Search for the cell housing the specified text and yield its [X, Y] center coordinate. 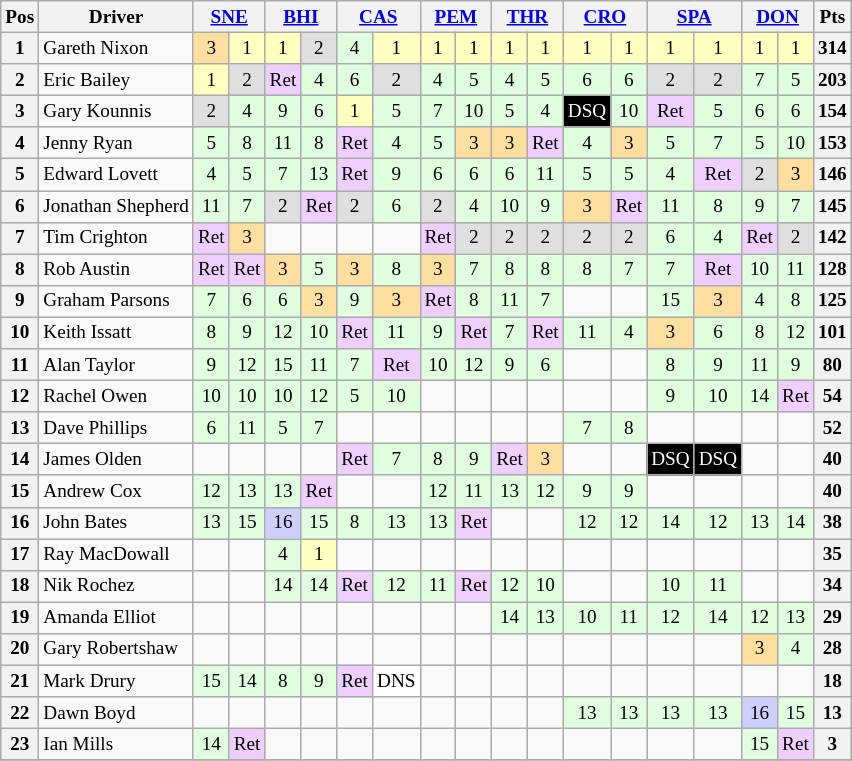
80 [832, 365]
146 [832, 175]
Rob Austin [116, 270]
Dave Phillips [116, 428]
17 [20, 554]
314 [832, 48]
Ian Mills [116, 744]
142 [832, 238]
DNS [396, 681]
CRO [604, 17]
52 [832, 428]
145 [832, 206]
Driver [116, 17]
Mark Drury [116, 681]
Tim Crighton [116, 238]
John Bates [116, 523]
BHI [301, 17]
Jenny Ryan [116, 143]
DON [778, 17]
Gary Kounnis [116, 111]
Keith Issatt [116, 333]
34 [832, 586]
Dawn Boyd [116, 713]
Pos [20, 17]
29 [832, 618]
38 [832, 523]
Edward Lovett [116, 175]
19 [20, 618]
153 [832, 143]
101 [832, 333]
SNE [229, 17]
Gareth Nixon [116, 48]
23 [20, 744]
203 [832, 80]
CAS [378, 17]
Ray MacDowall [116, 554]
James Olden [116, 460]
Rachel Owen [116, 396]
Alan Taylor [116, 365]
28 [832, 649]
SPA [694, 17]
125 [832, 301]
THR [528, 17]
PEM [456, 17]
Graham Parsons [116, 301]
22 [20, 713]
154 [832, 111]
Nik Rochez [116, 586]
Amanda Elliot [116, 618]
128 [832, 270]
Eric Bailey [116, 80]
Jonathan Shepherd [116, 206]
Andrew Cox [116, 491]
Gary Robertshaw [116, 649]
35 [832, 554]
20 [20, 649]
54 [832, 396]
Pts [832, 17]
21 [20, 681]
